Find where the given text appears and provide that cell's center as [X, Y] coordinate. 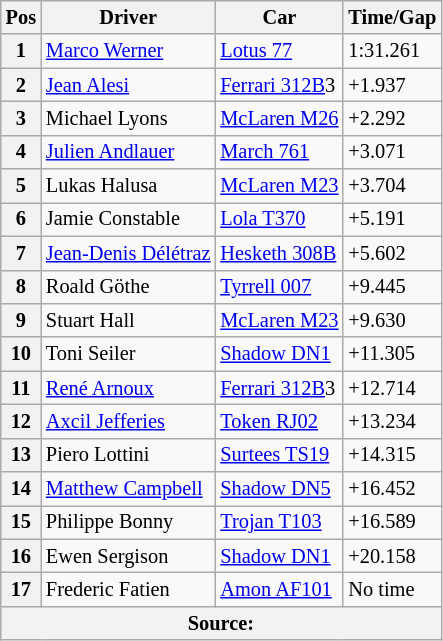
Roald Göthe [128, 287]
Matthew Campbell [128, 489]
McLaren M26 [279, 118]
10 [21, 354]
Michael Lyons [128, 118]
+9.445 [392, 287]
+11.305 [392, 354]
11 [21, 388]
+13.234 [392, 421]
Lotus 77 [279, 51]
6 [21, 219]
René Arnoux [128, 388]
17 [21, 589]
+5.191 [392, 219]
1:31.261 [392, 51]
Time/Gap [392, 17]
15 [21, 522]
No time [392, 589]
+16.589 [392, 522]
+14.315 [392, 455]
Marco Werner [128, 51]
+20.158 [392, 556]
Ewen Sergison [128, 556]
Car [279, 17]
14 [21, 489]
+1.937 [392, 85]
+2.292 [392, 118]
12 [21, 421]
+5.602 [392, 253]
Julien Andlauer [128, 152]
+12.714 [392, 388]
Lukas Halusa [128, 186]
7 [21, 253]
Stuart Hall [128, 320]
Driver [128, 17]
8 [21, 287]
16 [21, 556]
+16.452 [392, 489]
Token RJ02 [279, 421]
5 [21, 186]
Piero Lottini [128, 455]
+3.704 [392, 186]
Amon AF101 [279, 589]
Jamie Constable [128, 219]
+3.071 [392, 152]
March 761 [279, 152]
Tyrrell 007 [279, 287]
9 [21, 320]
Shadow DN5 [279, 489]
Frederic Fatien [128, 589]
2 [21, 85]
Philippe Bonny [128, 522]
Pos [21, 17]
Axcil Jefferies [128, 421]
Hesketh 308B [279, 253]
Jean-Denis Délétraz [128, 253]
+9.630 [392, 320]
Lola T370 [279, 219]
4 [21, 152]
Jean Alesi [128, 85]
3 [21, 118]
13 [21, 455]
Source: [221, 623]
Surtees TS19 [279, 455]
1 [21, 51]
Toni Seiler [128, 354]
Trojan T103 [279, 522]
